Provide the (X, Y) coordinate of the cell's center where the given text is located.  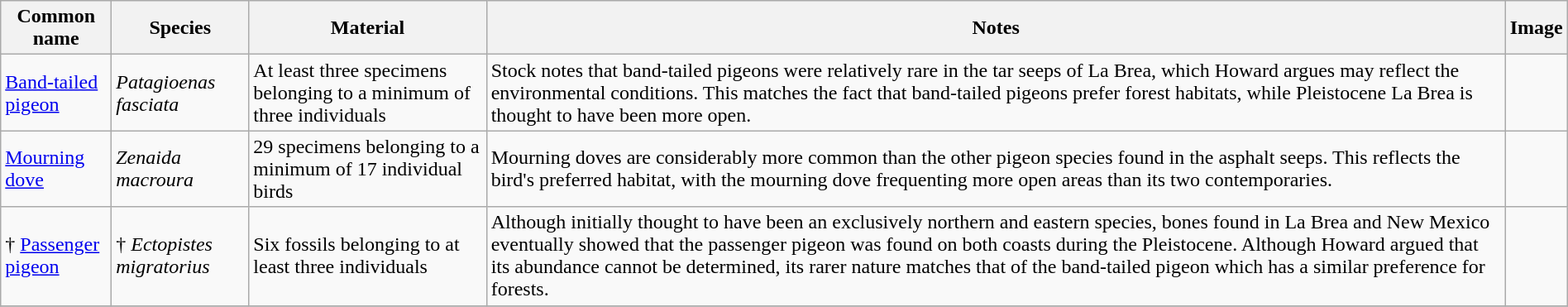
Patagioenas fasciata (180, 93)
Common name (56, 28)
Six fossils belonging to at least three individuals (367, 257)
Notes (996, 28)
Band-tailed pigeon (56, 93)
Zenaida macroura (180, 169)
Mourning dove (56, 169)
† Ectopistes migratorius (180, 257)
Material (367, 28)
Image (1537, 28)
At least three specimens belonging to a minimum of three individuals (367, 93)
† Passenger pigeon (56, 257)
29 specimens belonging to a minimum of 17 individual birds (367, 169)
Species (180, 28)
